Return (x, y) of the center of cell containing provided text 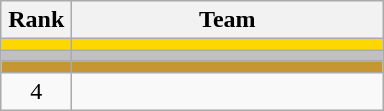
4 (36, 91)
Rank (36, 20)
Team (228, 20)
